Scan for the cell matching the given text and deliver its (x, y) coordinate at center. 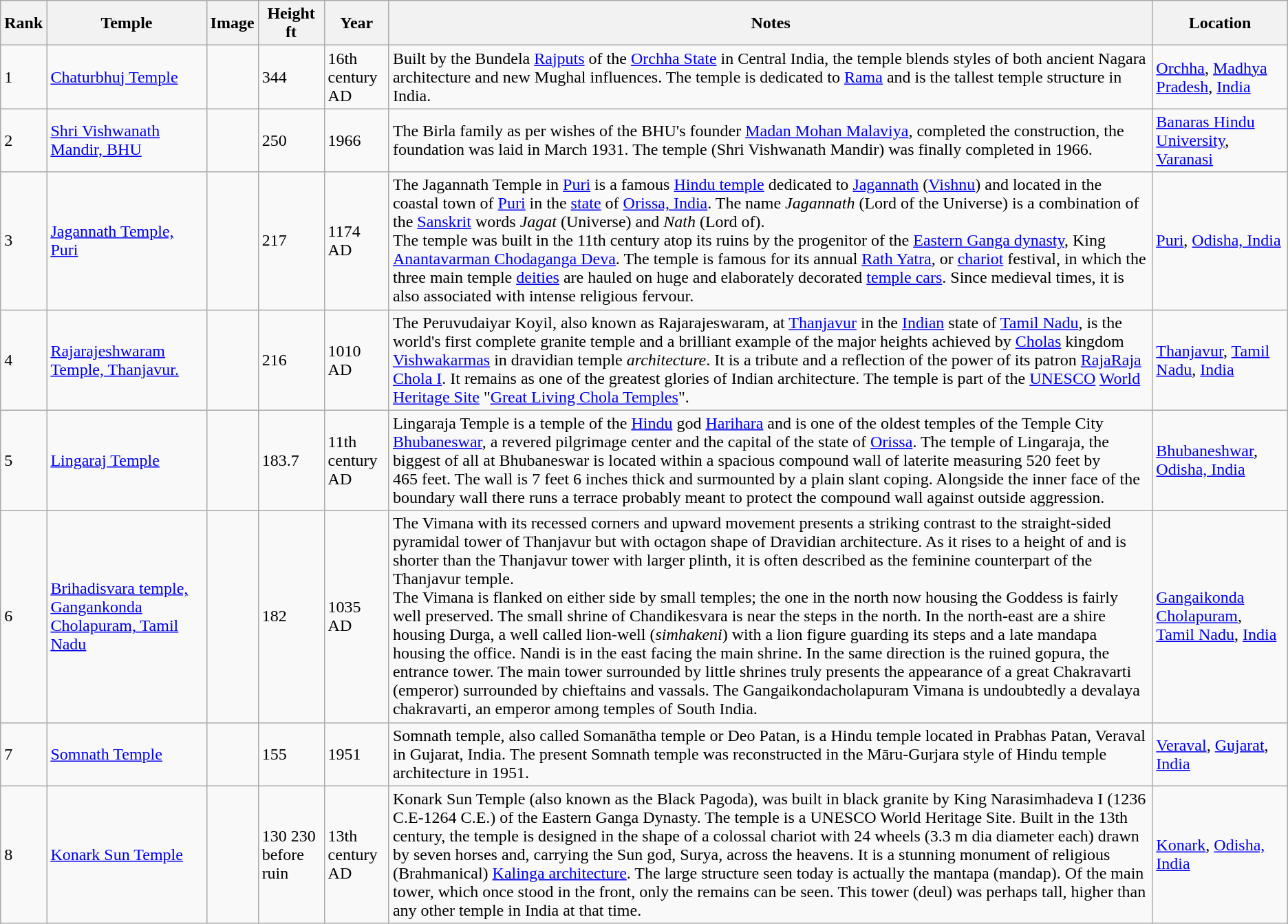
16th century AD (356, 77)
7 (23, 754)
1174 AD (356, 241)
Jagannath Temple, Puri (127, 241)
217 (291, 241)
Bhubaneshwar, Odisha, India (1220, 460)
Thanjavur, Tamil Nadu, India (1220, 360)
344 (291, 77)
Somnath Temple (127, 754)
Konark Sun Temple (127, 855)
Notes (771, 23)
Rank (23, 23)
Brihadisvara temple, Gangankonda Cholapuram, Tamil Nadu (127, 616)
4 (23, 360)
3 (23, 241)
Rajarajeshwaram Temple, Thanjavur. (127, 360)
Heightft (291, 23)
Orchha, Madhya Pradesh, India (1220, 77)
216 (291, 360)
8 (23, 855)
Gangaikonda Cholapuram, Tamil Nadu, India (1220, 616)
130 230 before ruin (291, 855)
2 (23, 140)
13th century AD (356, 855)
250 (291, 140)
1 (23, 77)
1966 (356, 140)
1951 (356, 754)
Chaturbhuj Temple (127, 77)
Puri, Odisha, India (1220, 241)
11th century AD (356, 460)
Year (356, 23)
155 (291, 754)
183.7 (291, 460)
Veraval, Gujarat, India (1220, 754)
Banaras Hindu University, Varanasi (1220, 140)
1010 AD (356, 360)
Temple (127, 23)
Image (233, 23)
5 (23, 460)
6 (23, 616)
Lingaraj Temple (127, 460)
1035 AD (356, 616)
Shri Vishwanath Mandir, BHU (127, 140)
Konark, Odisha, India (1220, 855)
Location (1220, 23)
182 (291, 616)
